Capture the cell that displays the provided text and extract its (x, y) central coordinate. 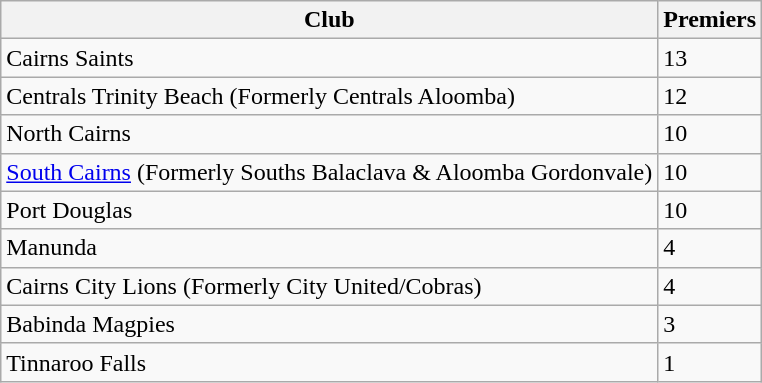
1 (710, 362)
Manunda (330, 248)
Premiers (710, 20)
North Cairns (330, 134)
Centrals Trinity Beach (Formerly Centrals Aloomba) (330, 96)
Club (330, 20)
Babinda Magpies (330, 324)
Cairns City Lions (Formerly City United/Cobras) (330, 286)
Port Douglas (330, 210)
3 (710, 324)
Tinnaroo Falls (330, 362)
Cairns Saints (330, 58)
South Cairns (Formerly Souths Balaclava & Aloomba Gordonvale) (330, 172)
12 (710, 96)
13 (710, 58)
